Detect which cell encompasses the target text, then output its (x, y) center coordinate. 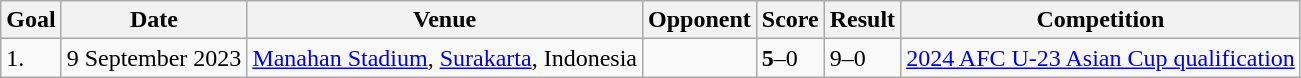
Date (154, 20)
9–0 (862, 58)
Result (862, 20)
2024 AFC U-23 Asian Cup qualification (1101, 58)
9 September 2023 (154, 58)
Manahan Stadium, Surakarta, Indonesia (445, 58)
Goal (31, 20)
Score (790, 20)
1. (31, 58)
5–0 (790, 58)
Opponent (699, 20)
Competition (1101, 20)
Venue (445, 20)
